Extract the [X, Y] coordinate from the center of the cell holding the provided text.  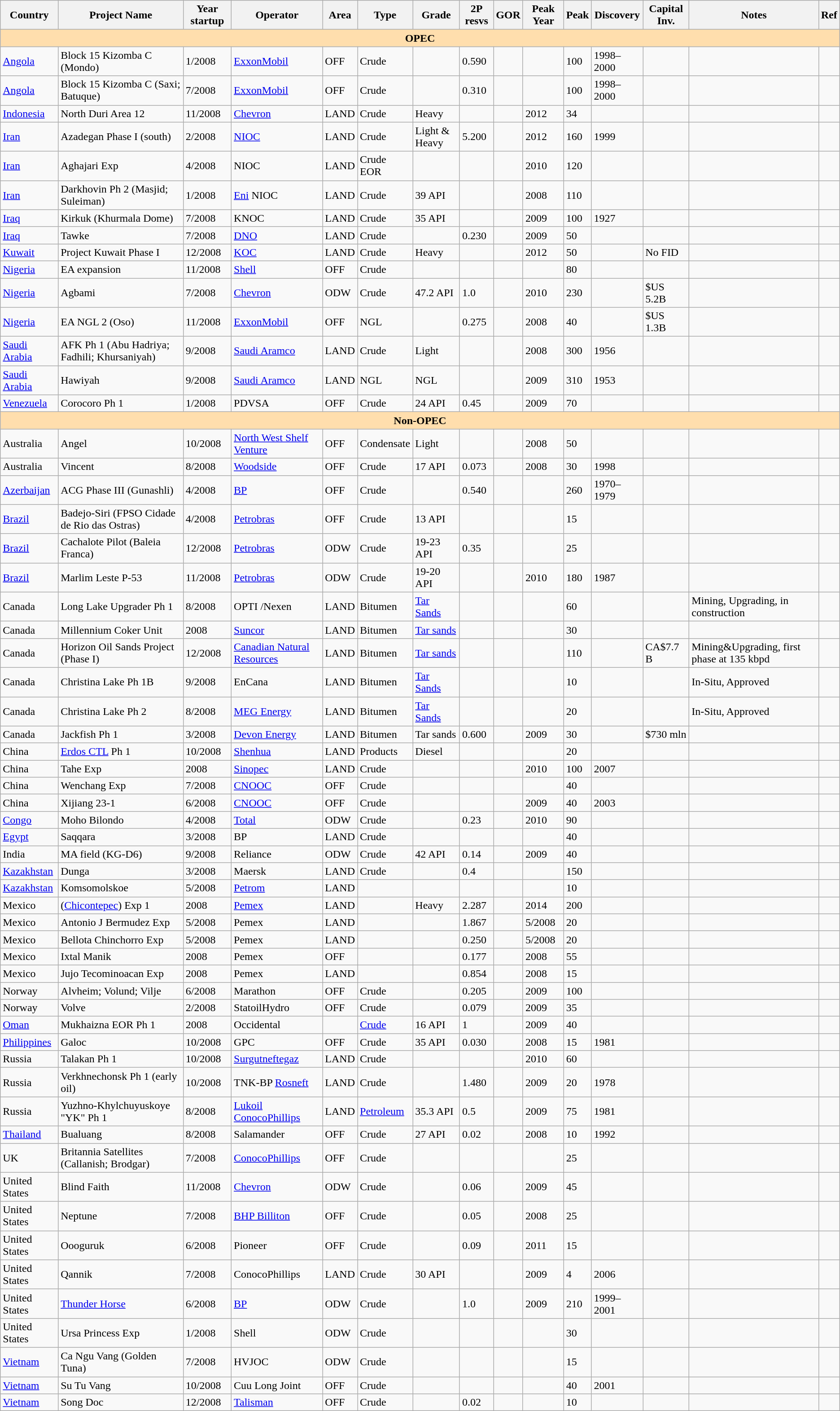
1.867 [477, 922]
Tawke [121, 235]
MEG Energy [277, 711]
1999 [617, 136]
1998 [617, 467]
Diesel [436, 752]
Ursa Princess Exp [121, 1333]
ACG Phase III (Gunashli) [121, 490]
HVJOC [277, 1362]
Talisman [277, 1402]
Erdos CTL Ph 1 [121, 752]
$730 mln [666, 735]
0.250 [477, 939]
Mining, Upgrading, in construction [754, 607]
Blind Faith [121, 1187]
210 [577, 1303]
Verkhnechonsk Ph 1 (early oil) [121, 1082]
Ca Ngu Vang (Golden Tuna) [121, 1362]
0.09 [477, 1245]
Block 15 Kizomba C (Mondo) [121, 61]
24 API [436, 403]
Block 15 Kizomba C (Saxi; Batuque) [121, 91]
Congo [30, 820]
Maersk [277, 871]
70 [577, 403]
Kuwait [30, 252]
EA NGL 2 (Oso) [121, 322]
Project Kuwait Phase I [121, 252]
300 [577, 351]
1927 [617, 218]
Peak Year [543, 15]
Tahe Exp [121, 769]
0.205 [477, 990]
0.073 [477, 467]
Woodside [277, 467]
16 API [436, 1025]
Angel [121, 443]
75 [577, 1111]
StatoilHydro [277, 1008]
Christina Lake Ph 2 [121, 711]
0.854 [477, 973]
Condensate [385, 443]
Volve [121, 1008]
Thailand [30, 1135]
Long Lake Upgrader Ph 1 [121, 607]
Alvheim; Volund; Vilje [121, 990]
Song Doc [121, 1402]
Oman [30, 1025]
No FID [666, 252]
KNOC [277, 218]
GOR [508, 15]
1999–2001 [617, 1303]
2001 [617, 1385]
2P resvs [477, 15]
Komsomolskoe [121, 888]
North Duri Area 12 [121, 114]
Corocoro Ph 1 [121, 403]
27 API [436, 1135]
19-23 API [436, 548]
0.06 [477, 1187]
Millennium Coker Unit [121, 630]
(Chicontepec) Exp 1 [121, 905]
BHP Billiton [277, 1216]
0.05 [477, 1216]
Operator [277, 15]
Marlim Leste P-53 [121, 577]
Eni NIOC [277, 195]
0.275 [477, 322]
Project Name [121, 15]
0.600 [477, 735]
230 [577, 293]
Peak [577, 15]
0.5 [477, 1111]
Darkhovin Ph 2 (Masjid; Suleiman) [121, 195]
Bualuang [121, 1135]
42 API [436, 854]
$US 1.3B [666, 322]
Thunder Horse [121, 1303]
120 [577, 166]
39 API [436, 195]
Xijiang 23-1 [121, 803]
200 [577, 905]
30 API [436, 1275]
17 API [436, 467]
Marathon [277, 990]
Azerbaijan [30, 490]
Country [30, 15]
1987 [617, 577]
55 [577, 956]
0.35 [477, 548]
UK [30, 1158]
260 [577, 490]
Devon Energy [277, 735]
80 [577, 269]
2.287 [477, 905]
13 API [436, 519]
Grade [436, 15]
1.480 [477, 1082]
Philippines [30, 1042]
MA field (KG-D6) [121, 854]
0.310 [477, 91]
Jackfish Ph 1 [121, 735]
KOC [277, 252]
Talakan Ph 1 [121, 1059]
2011 [543, 1245]
Mining&Upgrading, first phase at 135 kbpd [754, 653]
310 [577, 381]
1 [477, 1025]
0.177 [477, 956]
Venezuela [30, 403]
Egypt [30, 837]
Dunga [121, 871]
Sinopec [277, 769]
Qannik [121, 1275]
EA expansion [121, 269]
Canadian Natural Resources [277, 653]
Ixtal Manik [121, 956]
2007 [617, 769]
2006 [617, 1275]
Products [385, 752]
Year startup [207, 15]
Mukhaizna EOR Ph 1 [121, 1025]
Notes [754, 15]
GPC [277, 1042]
PDVSA [277, 403]
Suncor [277, 630]
Aghajari Exp [121, 166]
Yuzhno-Khylchuyuskoye "YK" Ph 1 [121, 1111]
Pioneer [277, 1245]
India [30, 854]
1953 [617, 381]
Azadegan Phase I (south) [121, 136]
Indonesia [30, 114]
Discovery [617, 15]
4 [577, 1275]
5.200 [477, 136]
Oooguruk [121, 1245]
35 [577, 1008]
Lukoil ConocoPhillips [277, 1111]
Wenchang Exp [121, 786]
0.45 [477, 403]
North West Shelf Venture [277, 443]
0.590 [477, 61]
Kirkuk (Khurmala Dome) [121, 218]
OPTI /Nexen [277, 607]
0.230 [477, 235]
Cuu Long Joint [277, 1385]
AFK Ph 1 (Abu Hadriya; Fadhili; Khursaniyah) [121, 351]
Hawiyah [121, 381]
Jujo Tecominoacan Exp [121, 973]
1970–1979 [617, 490]
Occidental [277, 1025]
TNK-BP Rosneft [277, 1082]
Su Tu Vang [121, 1385]
Galoc [121, 1042]
Ref [829, 15]
0.030 [477, 1042]
1978 [617, 1082]
2003 [617, 803]
90 [577, 820]
1992 [617, 1135]
Crude EOR [385, 166]
OPEC [420, 38]
Reliance [277, 854]
1956 [617, 351]
Light & Heavy [436, 136]
Capital Inv. [666, 15]
Type [385, 15]
0.23 [477, 820]
35.3 API [436, 1111]
Vincent [121, 467]
34 [577, 114]
CA$7.7 B [666, 653]
Agbami [121, 293]
45 [577, 1187]
Area [340, 15]
Surgutneftegaz [277, 1059]
Non-OPEC [420, 421]
Badejo-Siri (FPSO Cidade de Rio das Ostras) [121, 519]
Britannia Satellites (Callanish; Brodgar) [121, 1158]
Shenhua [277, 752]
Petroleum [385, 1111]
Total [277, 820]
0.079 [477, 1008]
0.4 [477, 871]
Saqqara [121, 837]
180 [577, 577]
Salamander [277, 1135]
Christina Lake Ph 1B [121, 682]
Moho Bilondo [121, 820]
0.540 [477, 490]
150 [577, 871]
Antonio J Bermudez Exp [121, 922]
0.14 [477, 854]
160 [577, 136]
Bellota Chinchorro Exp [121, 939]
Horizon Oil Sands Project (Phase I) [121, 653]
2014 [543, 905]
Petrom [277, 888]
$US 5.2B [666, 293]
EnCana [277, 682]
Cachalote Pilot (Baleia Franca) [121, 548]
Neptune [121, 1216]
DNO [277, 235]
47.2 API [436, 293]
19-20 API [436, 577]
